From the cell containing the given text, extract its center point as (x, y) coordinate. 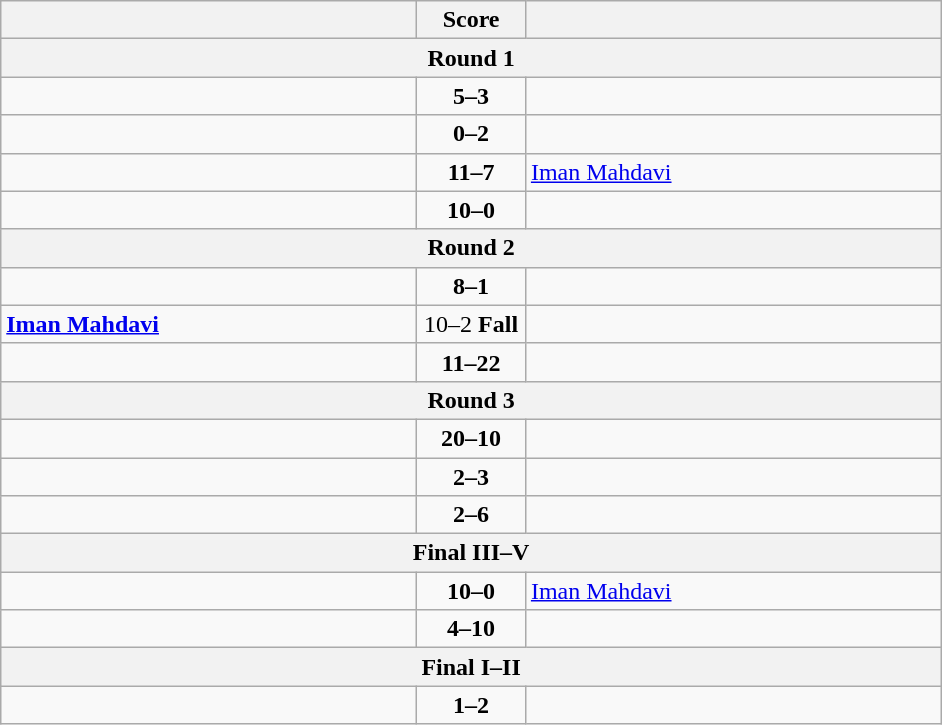
Round 2 (472, 248)
11–22 (472, 362)
Final I–II (472, 667)
11–7 (472, 172)
2–3 (472, 477)
4–10 (472, 629)
5–3 (472, 96)
Round 1 (472, 58)
20–10 (472, 438)
0–2 (472, 134)
10–2 Fall (472, 324)
Final III–V (472, 553)
Round 3 (472, 400)
8–1 (472, 286)
1–2 (472, 705)
Score (472, 20)
2–6 (472, 515)
